Output the [X, Y] coordinate of the center of the cell containing the given text.  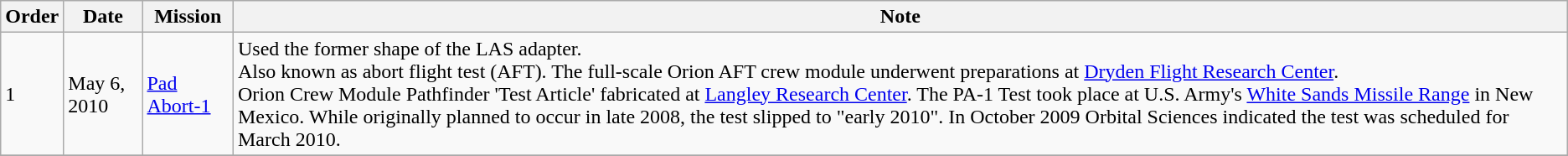
Note [900, 17]
Mission [188, 17]
Order [32, 17]
Pad Abort-1 [188, 94]
1 [32, 94]
Date [103, 17]
May 6, 2010 [103, 94]
